From the cell containing the given text, extract its center point as (x, y) coordinate. 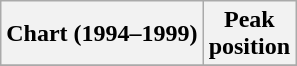
Peakposition (249, 34)
Chart (1994–1999) (102, 34)
